Return [X, Y] of the center of cell containing provided text 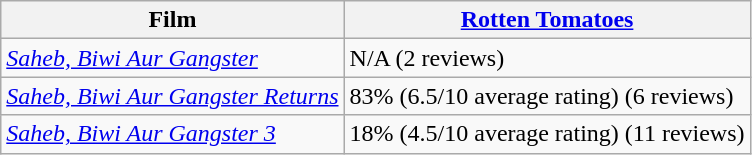
83% (6.5/10 average rating) (6 reviews) [547, 96]
Film [172, 20]
18% (4.5/10 average rating) (11 reviews) [547, 134]
Saheb, Biwi Aur Gangster [172, 58]
Saheb, Biwi Aur Gangster Returns [172, 96]
Rotten Tomatoes [547, 20]
N/A (2 reviews) [547, 58]
Saheb, Biwi Aur Gangster 3 [172, 134]
